Pinpoint the cell where the given text exists, returning its [x, y] midpoint coordinate. 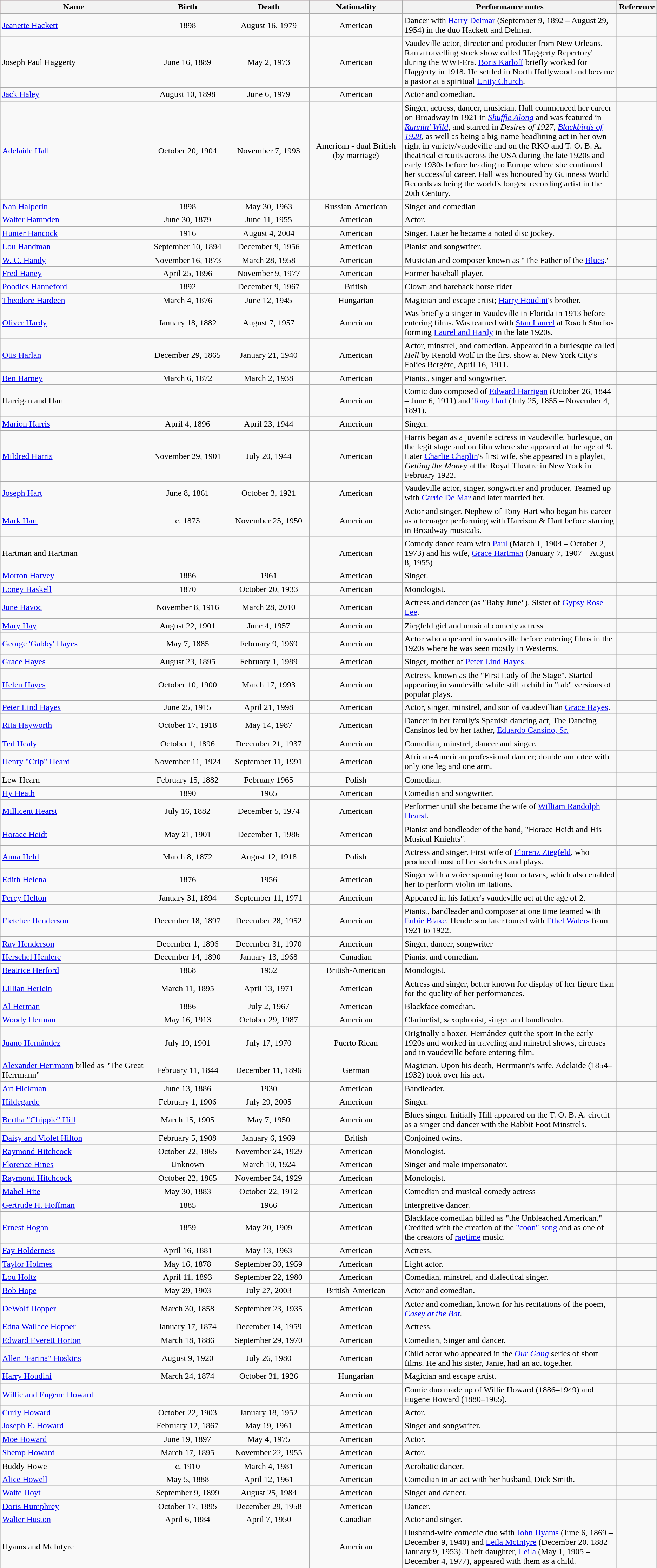
Birth [187, 7]
March 2, 1938 [269, 378]
November 16, 1873 [187, 260]
September 9, 1899 [187, 1493]
Shemp Howard [74, 1452]
Interpretive dancer. [510, 1205]
March 4, 1876 [187, 300]
February 1, 1906 [187, 1102]
January 18, 1952 [269, 1412]
Performer until she became the wife of William Randolph Hearst. [510, 811]
Mary Hay [74, 625]
Lew Hearn [74, 780]
April 21, 1998 [269, 707]
June 4, 1957 [269, 625]
February 1, 1989 [269, 661]
Appeared in his father's vaudeville act at the age of 2. [510, 898]
March 4, 1981 [269, 1466]
Singer, dancer, songwriter [510, 943]
Fay Holderness [74, 1250]
Percy Helton [74, 898]
Blues singer. Initially Hill appeared on the T. O. B. A. circuit as a singer and dancer with the Rabbit Foot Minstrels. [510, 1120]
May 20, 1909 [269, 1227]
Jack Haley [74, 94]
Helen Hayes [74, 685]
Actor and comedian, known for his recitations of the poem, Casey at the Bat. [510, 1309]
July 17, 1970 [269, 1043]
Child actor who appeared in the Our Gang series of short films. He and his sister, Janie, had an act together. [510, 1358]
Fletcher Henderson [74, 921]
February 12, 1867 [187, 1426]
Mark Hart [74, 521]
May 30, 1883 [187, 1191]
Comedian, Singer and dancer. [510, 1340]
Blackface comedian billed as "the Unbleached American." Credited with the creation of the "coon" song and as one of the creators of ragtime music. [510, 1227]
Allen "Farina" Hoskins [74, 1358]
Pianist and comedian. [510, 957]
Singer, mother of Peter Lind Hayes. [510, 661]
Doris Humphrey [74, 1506]
Actor, singer, minstrel, and son of vaudevillian Grace Hayes. [510, 707]
Pianist, singer and songwriter. [510, 378]
January 31, 1894 [187, 898]
April 12, 1961 [269, 1479]
February 9, 1969 [269, 643]
February 15, 1882 [187, 780]
Singer and comedian [510, 206]
January 13, 1968 [269, 957]
December 18, 1897 [187, 921]
October 3, 1921 [269, 493]
Pianist, bandleader and composer at one time teamed with Eubie Blake. Henderson later toured with Ethel Waters from 1921 to 1922. [510, 921]
April 6, 1884 [187, 1520]
September 22, 1980 [269, 1277]
Rita Hayworth [74, 725]
Clown and bareback horse rider [510, 286]
Ziegfeld girl and musical comedy actress [510, 625]
July 26, 1980 [269, 1358]
May 29, 1903 [187, 1291]
Pianist and bandleader of the band, "Horace Heidt and His Musical Knights". [510, 834]
June 8, 1861 [187, 493]
Lou Holtz [74, 1277]
May 13, 1963 [269, 1250]
October 1, 1896 [187, 744]
Russian-American [356, 206]
German [356, 1070]
July 19, 1901 [187, 1043]
Harry Houdini [74, 1376]
May 30, 1963 [269, 206]
Florence Hines [74, 1165]
Bandleader. [510, 1088]
1868 [187, 970]
December 14, 1890 [187, 957]
April 13, 1971 [269, 988]
Art Hickman [74, 1088]
Singer. Later he became a noted disc jockey. [510, 233]
April 23, 1944 [269, 424]
Former baseball player. [510, 273]
1916 [187, 233]
Singer and songwriter. [510, 1426]
August 10, 1898 [187, 94]
Ray Henderson [74, 943]
August 7, 1957 [269, 323]
Death [269, 7]
December 28, 1952 [269, 921]
1892 [187, 286]
April 25, 1896 [187, 273]
Acrobatic dancer. [510, 1466]
October 17, 1918 [187, 725]
1956 [269, 880]
Juano Hernández [74, 1043]
Comedian and musical comedy actress [510, 1191]
December 31, 1970 [269, 943]
Magician and escape artist. [510, 1376]
September 23, 1935 [269, 1309]
April 4, 1896 [187, 424]
October 20, 1933 [269, 589]
Oliver Hardy [74, 323]
June 16, 1889 [187, 62]
October 17, 1895 [187, 1506]
August 22, 1901 [187, 625]
December 21, 1937 [269, 744]
Adelaide Hall [74, 150]
Comedian in an act with her husband, Dick Smith. [510, 1479]
June 19, 1897 [187, 1439]
October 20, 1904 [187, 150]
May 16, 1913 [187, 1020]
October 22, 1903 [187, 1412]
Comedy dance team with Paul (March 1, 1904 – October 2, 1973) and his wife, Grace Hartman (January 7, 1907 – August 8, 1955) [510, 553]
June 6, 1979 [269, 94]
American - dual British (by marriage) [356, 150]
Name [74, 7]
Joseph Hart [74, 493]
Walter Hampden [74, 220]
Mildred Harris [74, 456]
October 29, 1987 [269, 1020]
Mabel Hite [74, 1191]
September 10, 1894 [187, 246]
Joseph E. Howard [74, 1426]
Light actor. [510, 1264]
Lillian Herlein [74, 988]
March 28, 2010 [269, 607]
Loney Haskell [74, 589]
Nationality [356, 7]
Hartman and Hartman [74, 553]
Magician and escape artist; Harry Houdini's brother. [510, 300]
Dancer in her family's Spanish dancing act, The Dancing Cansinos led by her father, Eduardo Cansino, Sr. [510, 725]
May 7, 1885 [187, 643]
May 7, 1950 [269, 1120]
Poodles Hanneford [74, 286]
May 2, 1973 [269, 62]
Hyams and McIntyre [74, 1547]
Puerto Rican [356, 1043]
Horace Heidt [74, 834]
Marion Harris [74, 424]
1890 [187, 793]
1876 [187, 880]
October 31, 1926 [269, 1376]
1961 [269, 576]
February 1965 [269, 780]
Ernest Hogan [74, 1227]
April 16, 1881 [187, 1250]
Actress, known as the "First Lady of the Stage". Started appearing in vaudeville while still a child in "tab" versions of popular plays. [510, 685]
Actor who appeared in vaudeville before entering films in the 1920s where he was seen mostly in Westerns. [510, 643]
August 25, 1984 [269, 1493]
May 16, 1878 [187, 1264]
Performance notes [510, 7]
1952 [269, 970]
Gertrude H. Hoffman [74, 1205]
April 7, 1950 [269, 1520]
Comedian and songwriter. [510, 793]
December 9, 1956 [269, 246]
1870 [187, 589]
November 29, 1901 [187, 456]
January 21, 1940 [269, 355]
December 11, 1896 [269, 1070]
Edna Wallace Hopper [74, 1327]
June 30, 1879 [187, 220]
November 7, 1993 [269, 150]
Blackface comedian. [510, 1007]
Willie and Eugene Howard [74, 1395]
Actor and singer. Nephew of Tony Hart who began his career as a teenager performing with Harrison & Hart before starring in Broadway musicals. [510, 521]
July 27, 2003 [269, 1291]
May 4, 1975 [269, 1439]
November 22, 1955 [269, 1452]
Singer and male impersonator. [510, 1165]
September 11, 1971 [269, 898]
August 23, 1895 [187, 661]
Comic duo composed of Edward Harrigan (October 26, 1844 – June 6, 1911) and Tony Hart (July 25, 1855 – November 4, 1891). [510, 401]
Grace Hayes [74, 661]
Edward Everett Horton [74, 1340]
July 29, 2005 [269, 1102]
Magician. Upon his death, Herrmann's wife, Adelaide (1854–1932) took over his act. [510, 1070]
Comedian. [510, 780]
March 10, 1924 [269, 1165]
Clarinetist, saxophonist, singer and bandleader. [510, 1020]
June Havoc [74, 607]
February 11, 1844 [187, 1070]
September 30, 1959 [269, 1264]
June 13, 1886 [187, 1088]
African-American professional dancer; double amputee with only one leg and one arm. [510, 762]
Comedian, minstrel, and dialectical singer. [510, 1277]
Fred Haney [74, 273]
March 8, 1872 [187, 857]
1965 [269, 793]
May 14, 1987 [269, 725]
Ben Harney [74, 378]
March 28, 1958 [269, 260]
Al Herman [74, 1007]
Ted Healy [74, 744]
Actress and singer. First wife of Florenz Ziegfeld, who produced most of her sketches and plays. [510, 857]
June 11, 1955 [269, 220]
February 5, 1908 [187, 1138]
January 18, 1882 [187, 323]
Bob Hope [74, 1291]
December 29, 1958 [269, 1506]
November 9, 1977 [269, 273]
Conjoined twins. [510, 1138]
January 17, 1874 [187, 1327]
March 6, 1872 [187, 378]
July 16, 1882 [187, 811]
Edith Helena [74, 880]
Vaudeville actor, singer, songwriter and producer. Teamed up with Carrie De Mar and later married her. [510, 493]
Comedian, minstrel, dancer and singer. [510, 744]
August 12, 1918 [269, 857]
DeWolf Hopper [74, 1309]
Singer with a voice spanning four octaves, which also enabled her to perform violin imitations. [510, 880]
August 9, 1920 [187, 1358]
Walter Huston [74, 1520]
Alice Howell [74, 1479]
Otis Harlan [74, 355]
May 5, 1888 [187, 1479]
Actress and singer, better known for display of her figure than for the quality of her performances. [510, 988]
Theodore Hardeen [74, 300]
Peter Lind Hayes [74, 707]
September 29, 1970 [269, 1340]
March 17, 1993 [269, 685]
1859 [187, 1227]
December 5, 1974 [269, 811]
March 24, 1874 [187, 1376]
W. C. Handy [74, 260]
December 14, 1959 [269, 1327]
March 11, 1895 [187, 988]
Actress and dancer (as "Baby June"). Sister of Gypsy Rose Lee. [510, 607]
1930 [269, 1088]
Reference [637, 7]
Henry "Crip" Heard [74, 762]
November 11, 1924 [187, 762]
December 1, 1986 [269, 834]
1885 [187, 1205]
Harrigan and Hart [74, 401]
George 'Gabby' Hayes [74, 643]
May 19, 1961 [269, 1426]
Singer and dancer. [510, 1493]
Dancer. [510, 1506]
Actor and singer. [510, 1520]
Comic duo made up of Willie Howard (1886–1949) and Eugene Howard (1880–1965). [510, 1395]
June 12, 1945 [269, 300]
Hy Heath [74, 793]
Hildegarde [74, 1102]
Dancer with Harry Delmar (September 9, 1892 – August 29, 1954) in the duo Hackett and Delmar. [510, 25]
January 6, 1969 [269, 1138]
Millicent Hearst [74, 811]
Curly Howard [74, 1412]
Alexander Herrmann billed as "The Great Herrmann" [74, 1070]
July 20, 1944 [269, 456]
September 11, 1991 [269, 762]
Beatrice Herford [74, 970]
March 18, 1886 [187, 1340]
c. 1873 [187, 521]
Jeanette Hackett [74, 25]
Pianist and songwriter. [510, 246]
March 17, 1895 [187, 1452]
Woody Herman [74, 1020]
October 22, 1912 [269, 1191]
August 4, 2004 [269, 233]
Moe Howard [74, 1439]
March 15, 1905 [187, 1120]
Anna Held [74, 857]
Morton Harvey [74, 576]
May 21, 1901 [187, 834]
c. 1910 [187, 1466]
Daisy and Violet Hilton [74, 1138]
Lou Handman [74, 246]
Waite Hoyt [74, 1493]
Unknown [187, 1165]
Musician and composer known as "The Father of the Blues." [510, 260]
Hunter Hancock [74, 233]
October 10, 1900 [187, 685]
Nan Halperin [74, 206]
August 16, 1979 [269, 25]
June 25, 1915 [187, 707]
Herschel Henlere [74, 957]
March 30, 1858 [187, 1309]
July 2, 1967 [269, 1007]
December 9, 1967 [269, 286]
Taylor Holmes [74, 1264]
Bertha "Chippie" Hill [74, 1120]
1966 [269, 1205]
November 25, 1950 [269, 521]
Joseph Paul Haggerty [74, 62]
Buddy Howe [74, 1466]
April 11, 1893 [187, 1277]
November 8, 1916 [187, 607]
December 29, 1865 [187, 355]
December 1, 1896 [187, 943]
